Find where the given text appears and provide that cell's center as (X, Y) coordinate. 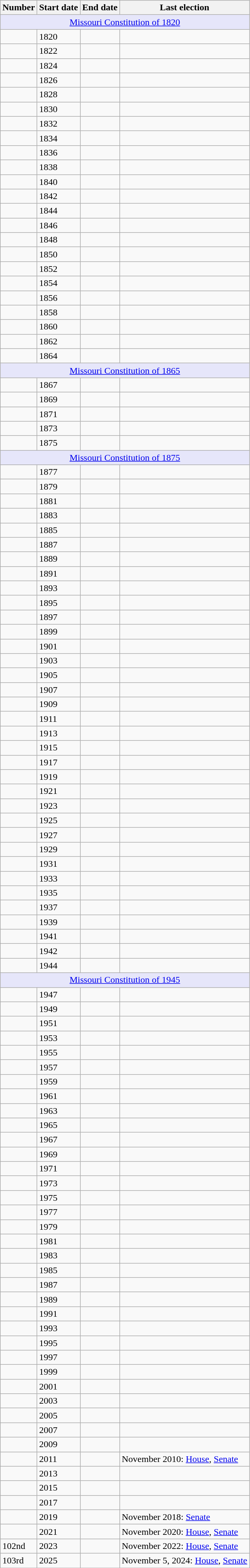
1856 (59, 298)
1887 (59, 545)
1877 (59, 472)
1973 (59, 1183)
1995 (59, 1343)
2001 (59, 1386)
1953 (59, 1038)
1985 (59, 1270)
1854 (59, 283)
1967 (59, 1140)
1999 (59, 1372)
1917 (59, 762)
1923 (59, 806)
1832 (59, 124)
Last election (184, 8)
1873 (59, 429)
1949 (59, 1009)
Missouri Constitution of 1820 (125, 22)
1979 (59, 1227)
1997 (59, 1358)
1941 (59, 937)
1842 (59, 196)
1864 (59, 356)
1913 (59, 733)
2019 (59, 1517)
1897 (59, 617)
1907 (59, 690)
1844 (59, 211)
1850 (59, 254)
2009 (59, 1444)
1862 (59, 341)
1971 (59, 1169)
1830 (59, 109)
1895 (59, 602)
1965 (59, 1125)
1871 (59, 414)
1961 (59, 1096)
1824 (59, 66)
1963 (59, 1111)
1909 (59, 704)
1921 (59, 791)
1846 (59, 225)
1867 (59, 385)
1836 (59, 153)
2015 (59, 1488)
1987 (59, 1285)
1915 (59, 748)
2023 (59, 1546)
1969 (59, 1154)
1937 (59, 908)
2005 (59, 1415)
1977 (59, 1212)
1931 (59, 864)
1875 (59, 443)
1820 (59, 37)
2021 (59, 1531)
1929 (59, 849)
November 2022: House, Senate (184, 1546)
2011 (59, 1459)
1891 (59, 574)
1981 (59, 1241)
103rd (19, 1560)
1826 (59, 80)
1991 (59, 1314)
1858 (59, 312)
1959 (59, 1081)
1822 (59, 51)
1905 (59, 675)
Number (19, 8)
1939 (59, 922)
1899 (59, 631)
2003 (59, 1401)
1840 (59, 182)
1848 (59, 240)
2017 (59, 1502)
November 2018: Senate (184, 1517)
1927 (59, 835)
1879 (59, 487)
November 2020: House, Senate (184, 1531)
1944 (59, 966)
1957 (59, 1067)
2013 (59, 1473)
1834 (59, 138)
1901 (59, 646)
2007 (59, 1430)
Missouri Constitution of 1875 (125, 458)
1935 (59, 893)
November 5, 2024: House, Senate (184, 1560)
2025 (59, 1560)
1883 (59, 516)
1885 (59, 530)
102nd (19, 1546)
Start date (59, 8)
1852 (59, 269)
1838 (59, 167)
November 2010: House, Senate (184, 1459)
1955 (59, 1052)
1951 (59, 1023)
1860 (59, 327)
1889 (59, 559)
1933 (59, 878)
1828 (59, 95)
Missouri Constitution of 1945 (125, 980)
1993 (59, 1328)
End date (100, 8)
Missouri Constitution of 1865 (125, 370)
1983 (59, 1256)
1989 (59, 1299)
1975 (59, 1198)
1903 (59, 661)
1947 (59, 994)
1942 (59, 951)
1869 (59, 399)
1919 (59, 777)
1911 (59, 719)
1925 (59, 820)
1881 (59, 501)
1893 (59, 588)
